Search for the cell housing the specified text and yield its (X, Y) center coordinate. 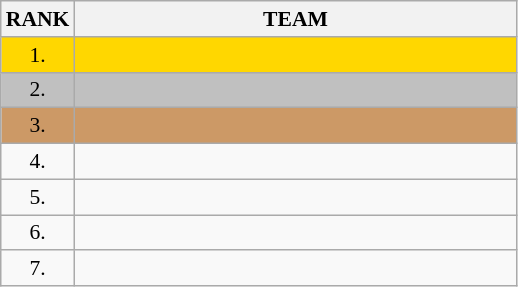
3. (38, 126)
4. (38, 162)
2. (38, 90)
5. (38, 197)
RANK (38, 19)
7. (38, 269)
1. (38, 55)
6. (38, 233)
TEAM (295, 19)
